Detect which cell encompasses the target text, then output its (x, y) center coordinate. 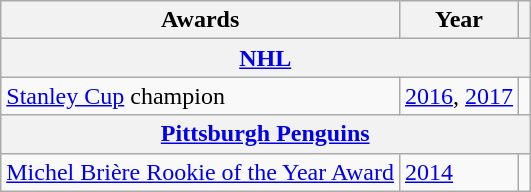
Stanley Cup champion (200, 96)
2014 (460, 172)
Year (460, 20)
NHL (266, 58)
Michel Brière Rookie of the Year Award (200, 172)
Awards (200, 20)
Pittsburgh Penguins (266, 134)
2016, 2017 (460, 96)
